Find where the given text appears and provide that cell's center as (X, Y) coordinate. 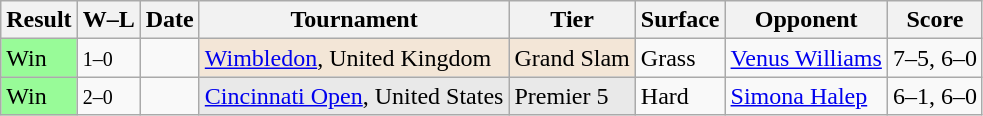
Simona Halep (806, 96)
Grass (680, 58)
1–0 (108, 58)
Opponent (806, 20)
Result (39, 20)
Tournament (354, 20)
Cincinnati Open, United States (354, 96)
Grand Slam (572, 58)
Premier 5 (572, 96)
Score (934, 20)
Tier (572, 20)
Hard (680, 96)
Surface (680, 20)
Venus Williams (806, 58)
Date (170, 20)
Wimbledon, United Kingdom (354, 58)
7–5, 6–0 (934, 58)
6–1, 6–0 (934, 96)
2–0 (108, 96)
W–L (108, 20)
